From the cell containing the given text, extract its center point as (X, Y) coordinate. 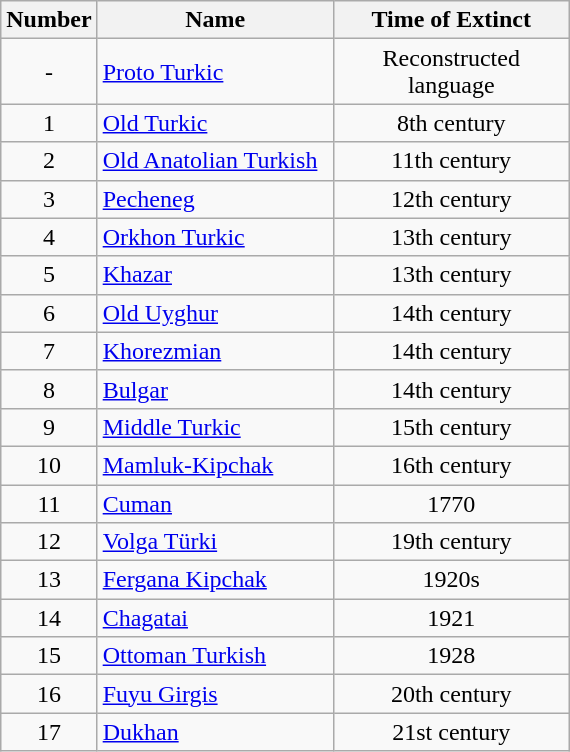
1928 (451, 656)
12 (49, 542)
Old Anatolian Turkish (215, 161)
3 (49, 199)
12th century (451, 199)
Mamluk-Kipchak (215, 465)
Name (215, 20)
1770 (451, 503)
10 (49, 465)
Fuyu Girgis (215, 694)
13 (49, 580)
1 (49, 123)
7 (49, 351)
21st century (451, 732)
- (49, 72)
2 (49, 161)
8th century (451, 123)
Old Uyghur (215, 313)
17 (49, 732)
Bulgar (215, 389)
14 (49, 618)
4 (49, 237)
16th century (451, 465)
Ottoman Turkish (215, 656)
5 (49, 275)
1920s (451, 580)
8 (49, 389)
Middle Turkic (215, 427)
Old Turkic (215, 123)
19th century (451, 542)
Reconstructed language (451, 72)
15 (49, 656)
Dukhan (215, 732)
11th century (451, 161)
Orkhon Turkic (215, 237)
6 (49, 313)
Khorezmian (215, 351)
Volga Türki (215, 542)
Khazar (215, 275)
16 (49, 694)
20th century (451, 694)
Proto Turkic (215, 72)
Number (49, 20)
Pecheneg (215, 199)
9 (49, 427)
Chagatai (215, 618)
11 (49, 503)
Fergana Kipchak (215, 580)
Time of Extinct (451, 20)
15th century (451, 427)
1921 (451, 618)
Cuman (215, 503)
